Return (X, Y) of the center of cell containing provided text 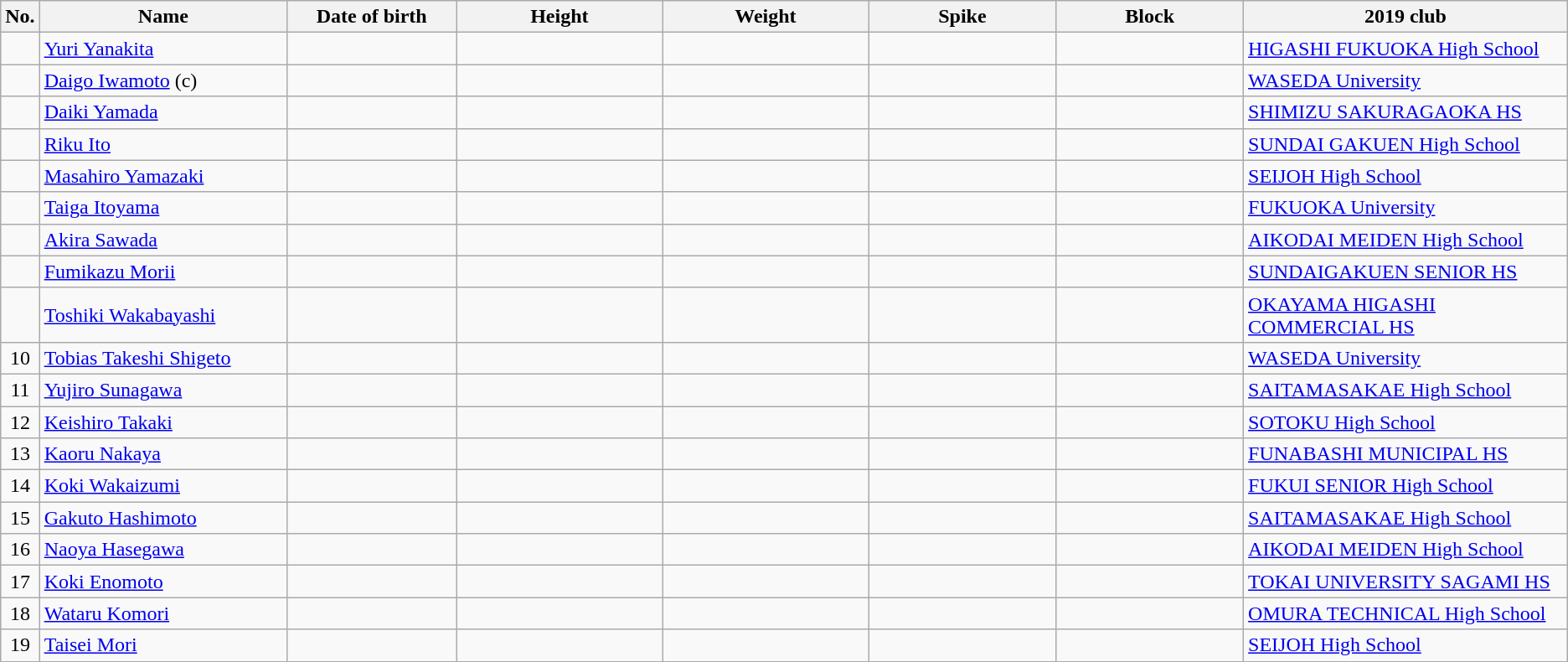
Date of birth (371, 17)
2019 club (1406, 17)
17 (20, 582)
Weight (766, 17)
Akira Sawada (162, 240)
Block (1150, 17)
18 (20, 613)
Gakuto Hashimoto (162, 518)
SHIMIZU SAKURAGAOKA HS (1406, 112)
OKAYAMA HIGASHI COMMERCIAL HS (1406, 315)
Height (560, 17)
Riku Ito (162, 144)
SOTOKU High School (1406, 422)
Spike (962, 17)
Fumikazu Morii (162, 272)
12 (20, 422)
Toshiki Wakabayashi (162, 315)
SUNDAI GAKUEN High School (1406, 144)
14 (20, 486)
19 (20, 645)
13 (20, 454)
Kaoru Nakaya (162, 454)
Wataru Komori (162, 613)
Yuri Yanakita (162, 49)
11 (20, 390)
Masahiro Yamazaki (162, 176)
Name (162, 17)
Taisei Mori (162, 645)
OMURA TECHNICAL High School (1406, 613)
Keishiro Takaki (162, 422)
Koki Enomoto (162, 582)
Naoya Hasegawa (162, 550)
No. (20, 17)
SUNDAIGAKUEN SENIOR HS (1406, 272)
FUNABASHI MUNICIPAL HS (1406, 454)
10 (20, 358)
Taiga Itoyama (162, 208)
Tobias Takeshi Shigeto (162, 358)
Yujiro Sunagawa (162, 390)
FUKUI SENIOR High School (1406, 486)
Daigo Iwamoto (c) (162, 80)
Daiki Yamada (162, 112)
TOKAI UNIVERSITY SAGAMI HS (1406, 582)
16 (20, 550)
FUKUOKA University (1406, 208)
Koki Wakaizumi (162, 486)
HIGASHI FUKUOKA High School (1406, 49)
15 (20, 518)
